Search for the cell housing the specified text and yield its (x, y) center coordinate. 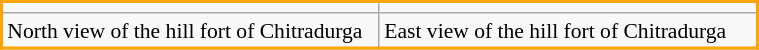
North view of the hill fort of Chitradurga (191, 31)
East view of the hill fort of Chitradurga (568, 31)
